Provide the (X, Y) coordinate of the cell's center where the given text is located.  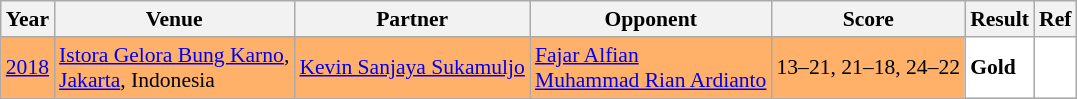
Gold (1000, 68)
13–21, 21–18, 24–22 (868, 68)
Year (28, 19)
Partner (412, 19)
Score (868, 19)
Opponent (651, 19)
Fajar Alfian Muhammad Rian Ardianto (651, 68)
2018 (28, 68)
Ref (1055, 19)
Venue (174, 19)
Istora Gelora Bung Karno,Jakarta, Indonesia (174, 68)
Kevin Sanjaya Sukamuljo (412, 68)
Result (1000, 19)
